Pinpoint the cell where the given text exists, returning its (X, Y) midpoint coordinate. 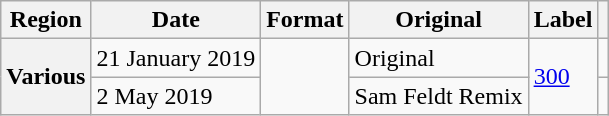
Sam Feldt Remix (438, 96)
Format (305, 20)
Label (563, 20)
Region (46, 20)
21 January 2019 (176, 58)
Various (46, 77)
Date (176, 20)
2 May 2019 (176, 96)
300 (563, 77)
